Determine the [x, y] coordinate at the center of the cell enclosing the given text.  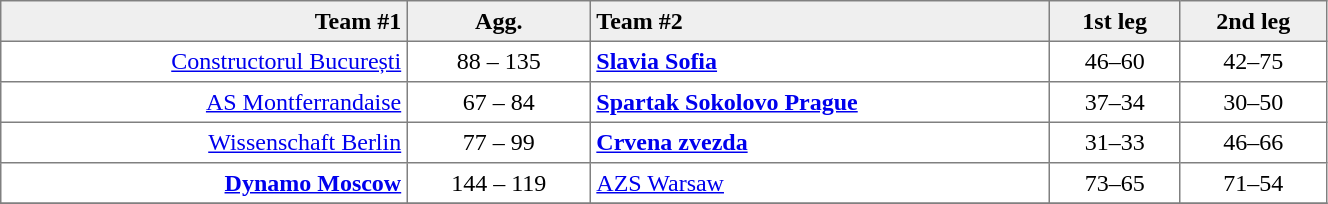
71–54 [1253, 183]
Wissenschaft Berlin [204, 142]
42–75 [1253, 61]
88 – 135 [499, 61]
AS Montferrandaise [204, 102]
1st leg [1114, 21]
67 – 84 [499, 102]
Slavia Sofia [820, 61]
AZS Warsaw [820, 183]
Team #1 [204, 21]
46–66 [1253, 142]
46–60 [1114, 61]
2nd leg [1253, 21]
30–50 [1253, 102]
Crvena zvezda [820, 142]
37–34 [1114, 102]
Agg. [499, 21]
Constructorul București [204, 61]
Dynamo Moscow [204, 183]
73–65 [1114, 183]
77 – 99 [499, 142]
31–33 [1114, 142]
144 – 119 [499, 183]
Spartak Sokolovo Prague [820, 102]
Team #2 [820, 21]
